Detect which cell encompasses the target text, then output its (X, Y) center coordinate. 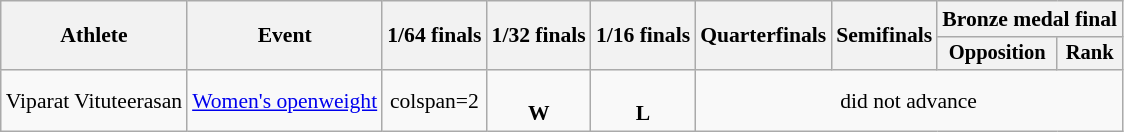
Semifinals (884, 36)
L (643, 100)
Athlete (94, 36)
Quarterfinals (763, 36)
1/32 finals (539, 36)
Event (284, 36)
did not advance (908, 100)
Opposition (997, 54)
1/16 finals (643, 36)
Bronze medal final (1030, 19)
Rank (1090, 54)
1/64 finals (434, 36)
W (539, 100)
colspan=2 (434, 100)
Women's openweight (284, 100)
Viparat Vituteerasan (94, 100)
